Output the [X, Y] coordinate of the center of the cell containing the given text.  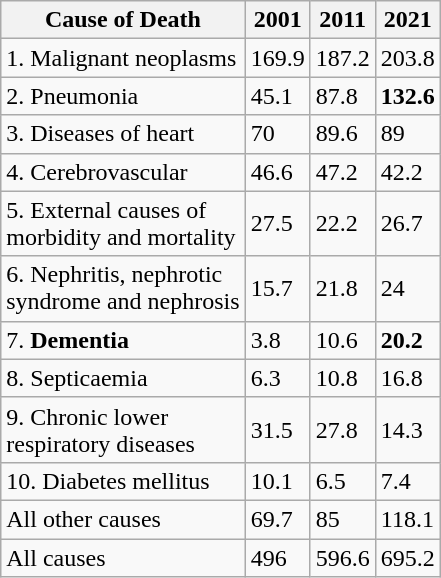
1. Malignant neoplasms [123, 58]
3.8 [278, 340]
118.1 [408, 519]
31.5 [278, 430]
All other causes [123, 519]
26.7 [408, 224]
69.7 [278, 519]
42.2 [408, 172]
14.3 [408, 430]
596.6 [342, 557]
169.9 [278, 58]
187.2 [342, 58]
20.2 [408, 340]
27.8 [342, 430]
Cause of Death [123, 20]
45.1 [278, 96]
7. Dementia [123, 340]
2011 [342, 20]
21.8 [342, 288]
27.5 [278, 224]
22.2 [342, 224]
3. Diseases of heart [123, 134]
89.6 [342, 134]
203.8 [408, 58]
6.5 [342, 481]
6. Nephritis, nephrotic syndrome and nephrosis [123, 288]
47.2 [342, 172]
2001 [278, 20]
87.8 [342, 96]
5. External causes of morbidity and mortality [123, 224]
85 [342, 519]
496 [278, 557]
9. Chronic lower respiratory diseases [123, 430]
6.3 [278, 378]
7.4 [408, 481]
4. Cerebrovascular [123, 172]
695.2 [408, 557]
10.8 [342, 378]
10.1 [278, 481]
2021 [408, 20]
132.6 [408, 96]
10.6 [342, 340]
2. Pneumonia [123, 96]
70 [278, 134]
15.7 [278, 288]
46.6 [278, 172]
8. Septicaemia [123, 378]
10. Diabetes mellitus [123, 481]
24 [408, 288]
All causes [123, 557]
89 [408, 134]
16.8 [408, 378]
